Return [X, Y] of the center of cell containing provided text 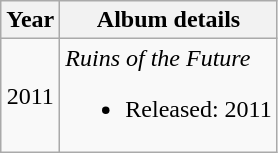
Ruins of the FutureReleased: 2011 [168, 96]
Year [30, 20]
2011 [30, 96]
Album details [168, 20]
